Return [x, y] of the center of cell containing provided text 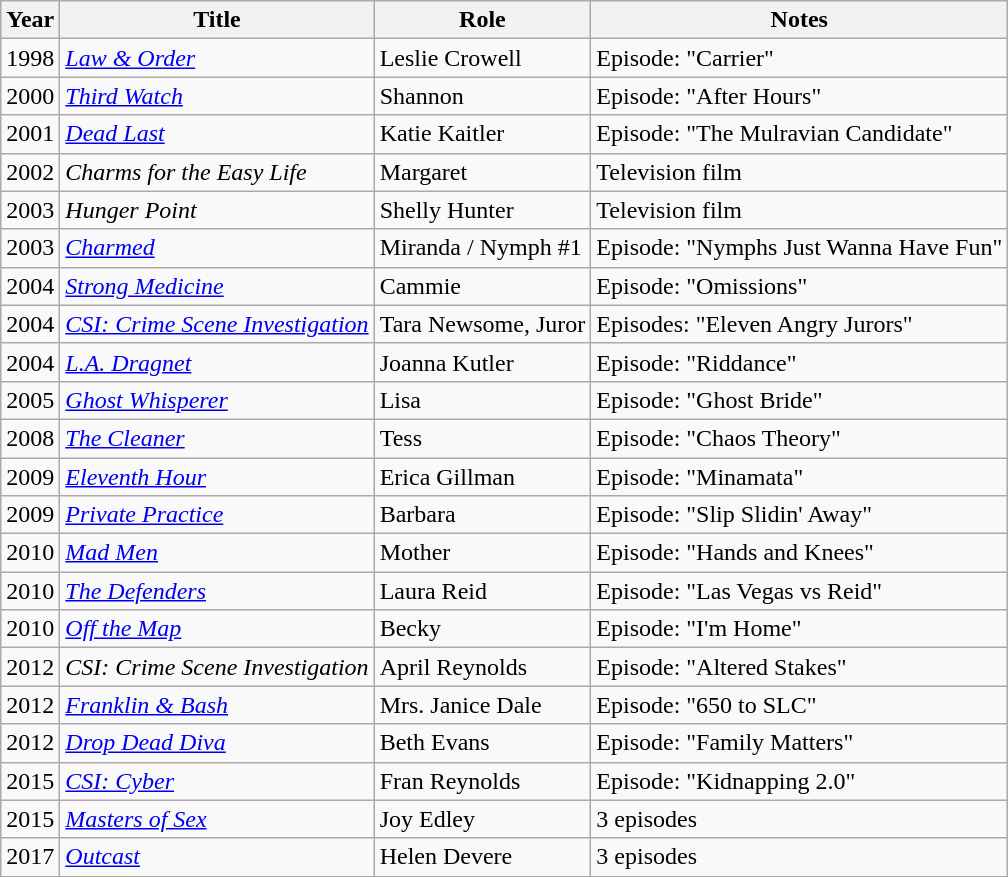
CSI: Cyber [217, 781]
April Reynolds [482, 667]
Law & Order [217, 58]
Shelly Hunter [482, 210]
Episode: "Family Matters" [800, 743]
2017 [30, 857]
Erica Gillman [482, 477]
Shannon [482, 96]
L.A. Dragnet [217, 362]
Episode: "Las Vegas vs Reid" [800, 591]
The Cleaner [217, 438]
Episode: "After Hours" [800, 96]
Franklin & Bash [217, 705]
Episode: "Carrier" [800, 58]
Tara Newsome, Juror [482, 324]
Masters of Sex [217, 819]
2002 [30, 172]
Episode: "650 to SLC" [800, 705]
2001 [30, 134]
Episode: "Riddance" [800, 362]
Katie Kaitler [482, 134]
Dead Last [217, 134]
Miranda / Nymph #1 [482, 248]
2005 [30, 400]
Eleventh Hour [217, 477]
Leslie Crowell [482, 58]
Outcast [217, 857]
Notes [800, 20]
Strong Medicine [217, 286]
Lisa [482, 400]
Laura Reid [482, 591]
Episode: "Minamata" [800, 477]
Third Watch [217, 96]
2000 [30, 96]
Joanna Kutler [482, 362]
Mother [482, 553]
Hunger Point [217, 210]
Ghost Whisperer [217, 400]
Tess [482, 438]
Year [30, 20]
Mrs. Janice Dale [482, 705]
Fran Reynolds [482, 781]
Margaret [482, 172]
Off the Map [217, 629]
Private Practice [217, 515]
Becky [482, 629]
Helen Devere [482, 857]
Role [482, 20]
Episode: "Slip Slidin' Away" [800, 515]
Drop Dead Diva [217, 743]
Episode: "Chaos Theory" [800, 438]
Episode: "The Mulravian Candidate" [800, 134]
Episode: "Altered Stakes" [800, 667]
Episode: "Ghost Bride" [800, 400]
1998 [30, 58]
Charms for the Easy Life [217, 172]
The Defenders [217, 591]
Beth Evans [482, 743]
Barbara [482, 515]
Joy Edley [482, 819]
Episode: "Nymphs Just Wanna Have Fun" [800, 248]
Episode: "Kidnapping 2.0" [800, 781]
Mad Men [217, 553]
Cammie [482, 286]
Title [217, 20]
Charmed [217, 248]
Episode: "I'm Home" [800, 629]
Episodes: "Eleven Angry Jurors" [800, 324]
Episode: "Hands and Knees" [800, 553]
2008 [30, 438]
Episode: "Omissions" [800, 286]
